Provide the (x, y) coordinate of the cell's center where the given text is located.  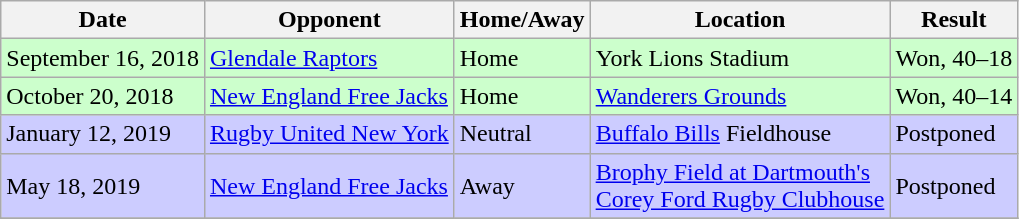
Neutral (522, 134)
Date (103, 20)
Location (740, 20)
January 12, 2019 (103, 134)
Buffalo Bills Fieldhouse (740, 134)
Opponent (329, 20)
October 20, 2018 (103, 96)
York Lions Stadium (740, 58)
Rugby United New York (329, 134)
September 16, 2018 (103, 58)
Result (954, 20)
May 18, 2019 (103, 186)
Won, 40–18 (954, 58)
Glendale Raptors (329, 58)
Away (522, 186)
Home/Away (522, 20)
Won, 40–14 (954, 96)
Brophy Field at Dartmouth'sCorey Ford Rugby Clubhouse (740, 186)
Wanderers Grounds (740, 96)
